For the text-containing cell, return its midpoint in [X, Y] coordinate format. 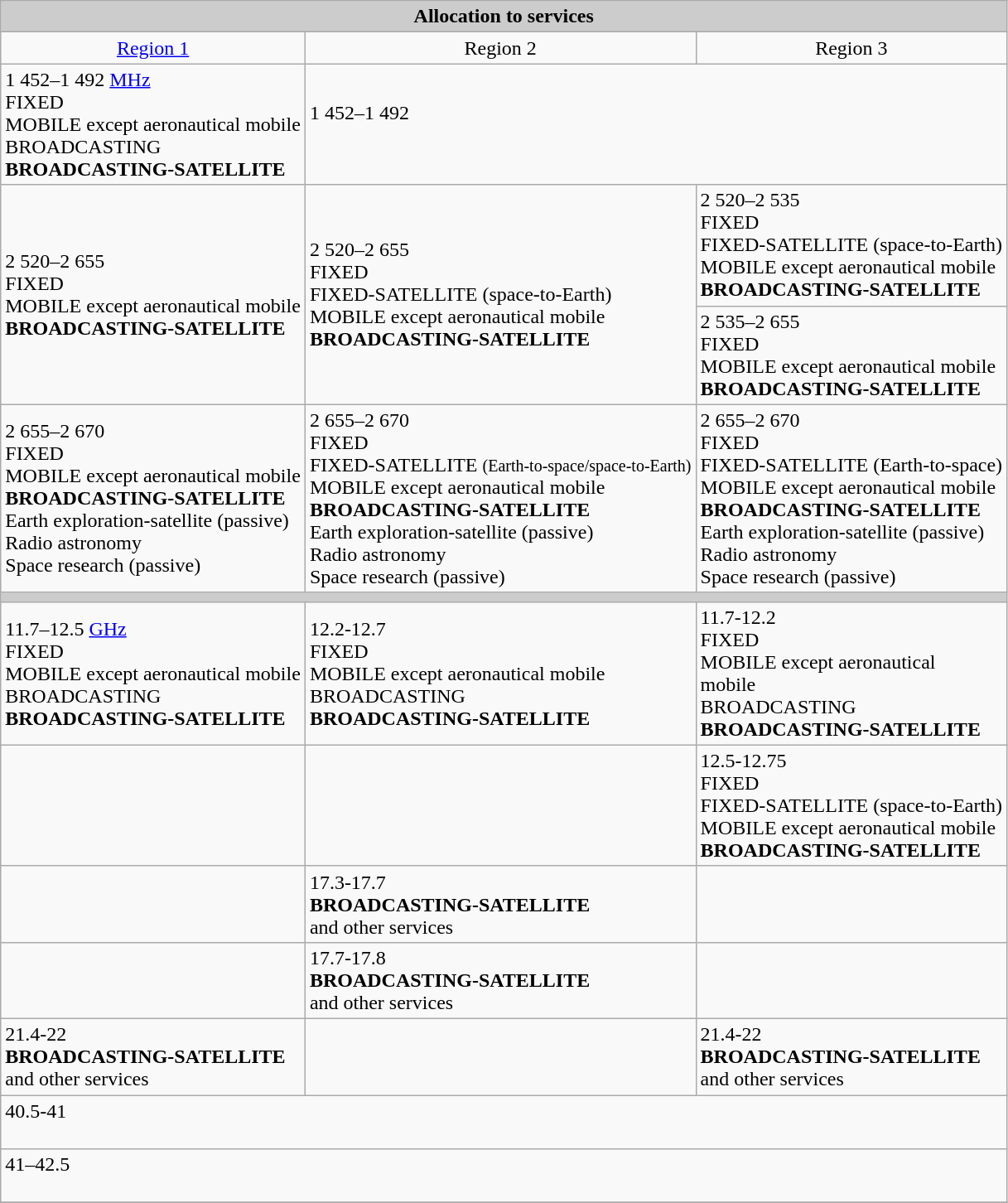
11.7–12.5 GHzFIXEDMOBILE except aeronautical mobileBROADCASTING BROADCASTING-SATELLITE [153, 673]
17.3-17.7BROADCASTING-SATELLITEand other services [500, 904]
12.2-12.7FIXED MOBILE except aeronautical mobile BROADCASTING BROADCASTING-SATELLITE [500, 673]
2 520–2 655FIXEDFIXED-SATELLITE (space-to-Earth)MOBILE except aeronautical mobile BROADCASTING-SATELLITE [500, 295]
17.7-17.8BROADCASTING-SATELLITEand other services [500, 980]
Region 3 [851, 48]
Region 1 [153, 48]
2 535–2 655FIXEDMOBILE except aeronautical mobile BROADCASTING-SATELLITE [851, 355]
41–42.5 [504, 1176]
2 520–2 655FIXED MOBILE except aeronautical mobileBROADCASTING-SATELLITE [153, 295]
2 520–2 535FIXEDFIXED-SATELLITE (space-to-Earth)MOBILE except aeronautical mobile BROADCASTING-SATELLITE [851, 245]
12.5-12.75FIXEDFIXED-SATELLITE (space-to-Earth)MOBILE except aeronautical mobileBROADCASTING-SATELLITE [851, 805]
1 452–1 492 [656, 124]
Allocation to services [504, 17]
11.7-12.2FIXED MOBILE except aeronautical mobile BROADCASTING BROADCASTING-SATELLITE [851, 673]
2 655–2 670FIXEDMOBILE except aeronautical mobileBROADCASTING-SATELLITE Earth exploration-satellite (passive)Radio astronomy Space research (passive) [153, 499]
40.5-41 [504, 1122]
Region 2 [500, 48]
1 452–1 492 MHzFIXED MOBILE except aeronautical mobile BROADCASTING BROADCASTING-SATELLITE [153, 124]
